Return (x, y) of the center of cell containing provided text 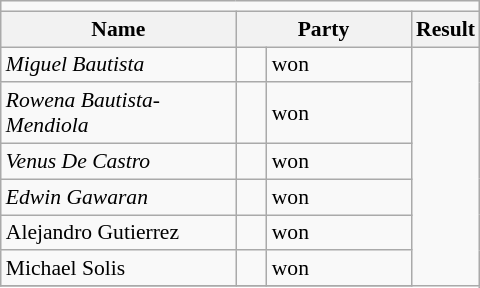
Name (118, 29)
Party (324, 29)
Rowena Bautista-Mendiola (118, 114)
Edwin Gawaran (118, 197)
Michael Solis (118, 269)
Miguel Bautista (118, 65)
Venus De Castro (118, 162)
Alejandro Gutierrez (118, 233)
Result (446, 29)
